Extract the [x, y] coordinate from the center of the cell holding the provided text.  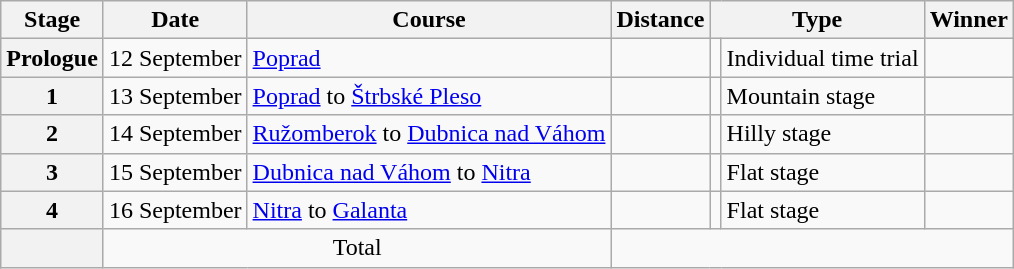
4 [52, 210]
14 September [175, 134]
Winner [968, 20]
Poprad to Štrbské Pleso [429, 96]
Nitra to Galanta [429, 210]
Ružomberok to Dubnica nad Váhom [429, 134]
Hilly stage [822, 134]
12 September [175, 58]
Individual time trial [822, 58]
Prologue [52, 58]
Distance [660, 20]
16 September [175, 210]
3 [52, 172]
2 [52, 134]
Course [429, 20]
1 [52, 96]
Dubnica nad Váhom to Nitra [429, 172]
Type [817, 20]
Poprad [429, 58]
Date [175, 20]
15 September [175, 172]
Total [357, 248]
Mountain stage [822, 96]
Stage [52, 20]
13 September [175, 96]
